Return [X, Y] of the center of cell containing provided text 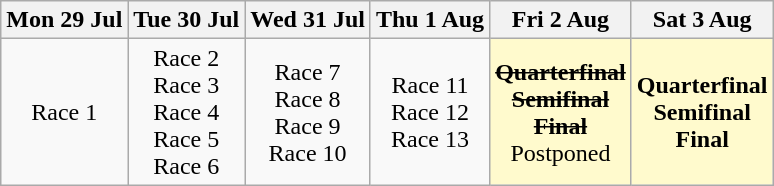
QuarterfinalSemifinalFinalPostponed [561, 112]
Tue 30 Jul [186, 20]
QuarterfinalSemifinalFinal [702, 112]
Race 2Race 3Race 4Race 5Race 6 [186, 112]
Thu 1 Aug [430, 20]
Fri 2 Aug [561, 20]
Wed 31 Jul [308, 20]
Race 11Race 12Race 13 [430, 112]
Sat 3 Aug [702, 20]
Race 1 [64, 112]
Race 7Race 8Race 9Race 10 [308, 112]
Mon 29 Jul [64, 20]
